Determine the [X, Y] coordinate at the center of the cell enclosing the given text.  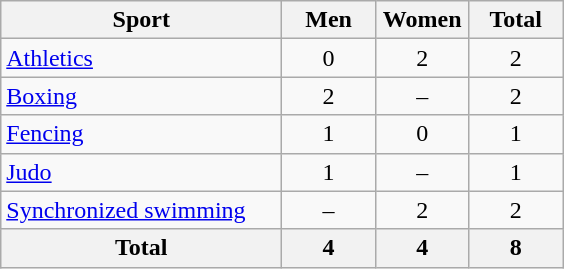
Men [329, 20]
Boxing [142, 96]
Judo [142, 172]
Synchronized swimming [142, 210]
Sport [142, 20]
Fencing [142, 134]
8 [516, 248]
Athletics [142, 58]
Women [422, 20]
